Detect which cell encompasses the target text, then output its [x, y] center coordinate. 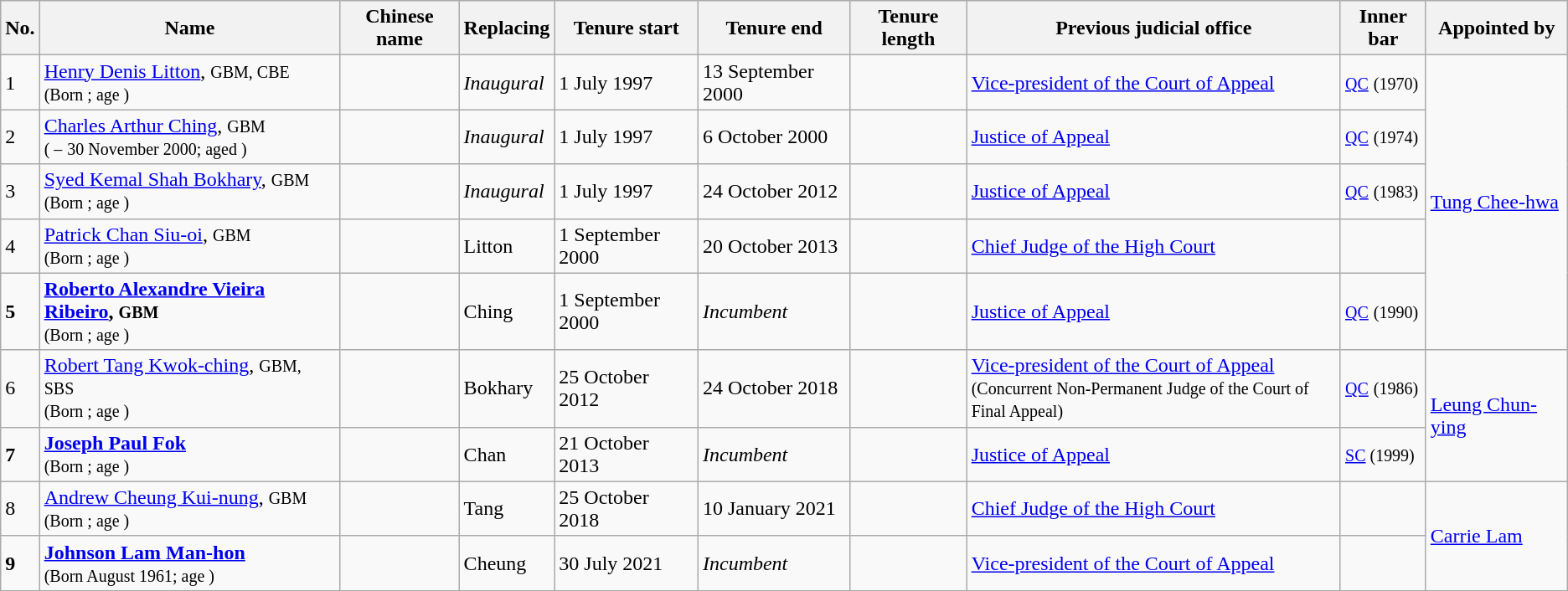
5 [20, 311]
Henry Denis Litton, GBM, CBE(Born ; age ) [189, 82]
Chan [507, 454]
Tenure start [627, 28]
21 October 2013 [627, 454]
Ching [507, 311]
Charles Arthur Ching, GBM( – 30 November 2000; aged ) [189, 137]
4 [20, 246]
Chinese name [400, 28]
Vice-president of the Court of Appeal(Concurrent Non-Permanent Judge of the Court of Final Appeal) [1153, 388]
24 October 2012 [774, 191]
SC (1999) [1383, 454]
2 [20, 137]
8 [20, 509]
7 [20, 454]
Johnson Lam Man-hon(Born August 1961; age ) [189, 563]
24 October 2018 [774, 388]
QC (1974) [1383, 137]
Name [189, 28]
3 [20, 191]
Previous judicial office [1153, 28]
Tang [507, 509]
Tenure end [774, 28]
Syed Kemal Shah Bokhary, GBM(Born ; age ) [189, 191]
Inner bar [1383, 28]
Replacing [507, 28]
Tung Chee-hwa [1496, 203]
Patrick Chan Siu-oi, GBM(Born ; age ) [189, 246]
Carrie Lam [1496, 536]
6 [20, 388]
20 October 2013 [774, 246]
1 [20, 82]
9 [20, 563]
25 October 2018 [627, 509]
25 October 2012 [627, 388]
QC (1970) [1383, 82]
Joseph Paul Fok(Born ; age ) [189, 454]
6 October 2000 [774, 137]
30 July 2021 [627, 563]
Andrew Cheung Kui-nung, GBM(Born ; age ) [189, 509]
Cheung [507, 563]
QC (1983) [1383, 191]
QC (1986) [1383, 388]
Robert Tang Kwok-ching, GBM, SBS(Born ; age ) [189, 388]
Tenure length [908, 28]
No. [20, 28]
10 January 2021 [774, 509]
Roberto Alexandre Vieira Ribeiro, GBM(Born ; age ) [189, 311]
13 September 2000 [774, 82]
Litton [507, 246]
Leung Chun-ying [1496, 415]
QC (1990) [1383, 311]
Appointed by [1496, 28]
Bokhary [507, 388]
